For the text-containing cell, return its midpoint in (X, Y) coordinate format. 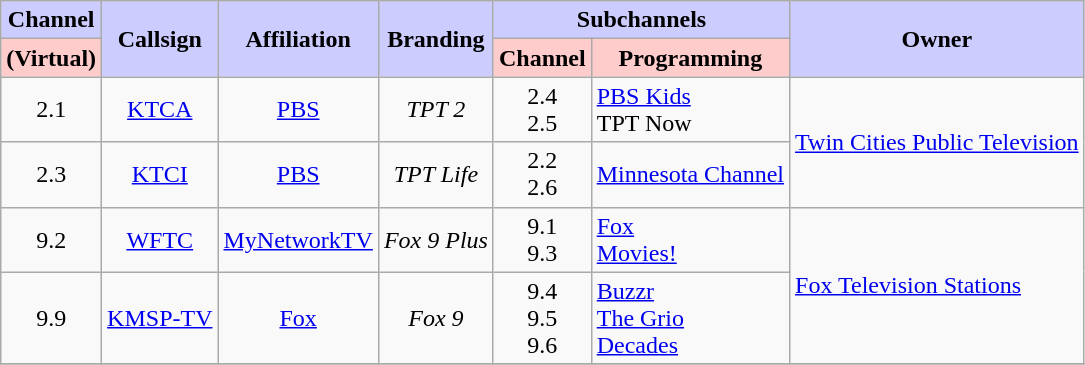
Programming (690, 58)
9.2 (52, 240)
TPT Life (436, 174)
PBS Kids TPT Now (690, 110)
2.42.5 (542, 110)
TPT 2 (436, 110)
Minnesota Channel (690, 174)
Subchannels (641, 20)
Fox 9 (436, 318)
WFTC (160, 240)
9.49.59.6 (542, 318)
2.1 (52, 110)
Owner (938, 39)
Twin Cities Public Television (938, 142)
Callsign (160, 39)
FoxMovies! (690, 240)
KTCA (160, 110)
Fox (298, 318)
9.9 (52, 318)
Fox Television Stations (938, 286)
KMSP-TV (160, 318)
KTCI (160, 174)
Affiliation (298, 39)
2.22.6 (542, 174)
Branding (436, 39)
Fox 9 Plus (436, 240)
MyNetworkTV (298, 240)
(Virtual) (52, 58)
2.3 (52, 174)
9.19.3 (542, 240)
BuzzrThe GrioDecades (690, 318)
